Pinpoint the cell where the given text exists, returning its [x, y] midpoint coordinate. 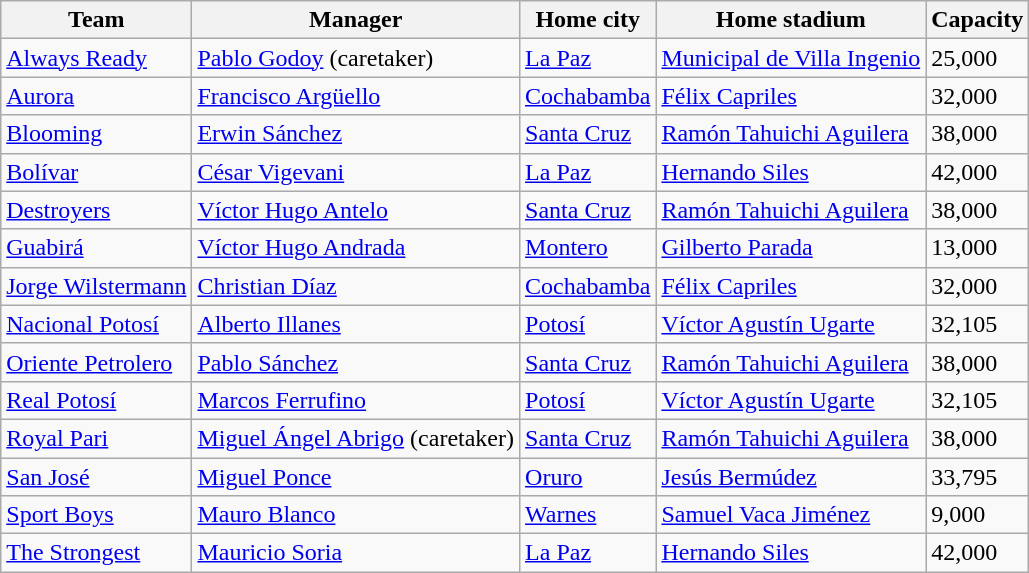
Erwin Sánchez [356, 134]
Warnes [588, 515]
Capacity [978, 20]
San José [96, 477]
Blooming [96, 134]
9,000 [978, 515]
Home stadium [791, 20]
Aurora [96, 96]
Royal Pari [96, 438]
Jesús Bermúdez [791, 477]
Oruro [588, 477]
Samuel Vaca Jiménez [791, 515]
César Vigevani [356, 172]
Gilberto Parada [791, 248]
33,795 [978, 477]
25,000 [978, 58]
The Strongest [96, 553]
Francisco Argüello [356, 96]
Pablo Sánchez [356, 362]
Home city [588, 20]
Jorge Wilstermann [96, 286]
Oriente Petrolero [96, 362]
Municipal de Villa Ingenio [791, 58]
Team [96, 20]
Real Potosí [96, 400]
Pablo Godoy (caretaker) [356, 58]
Miguel Ángel Abrigo (caretaker) [356, 438]
Sport Boys [96, 515]
Nacional Potosí [96, 324]
Víctor Hugo Antelo [356, 210]
Manager [356, 20]
13,000 [978, 248]
Mauro Blanco [356, 515]
Mauricio Soria [356, 553]
Christian Díaz [356, 286]
Montero [588, 248]
Always Ready [96, 58]
Alberto Illanes [356, 324]
Bolívar [96, 172]
Guabirá [96, 248]
Víctor Hugo Andrada [356, 248]
Marcos Ferrufino [356, 400]
Destroyers [96, 210]
Miguel Ponce [356, 477]
